Determine the [x, y] coordinate at the center of the cell enclosing the given text.  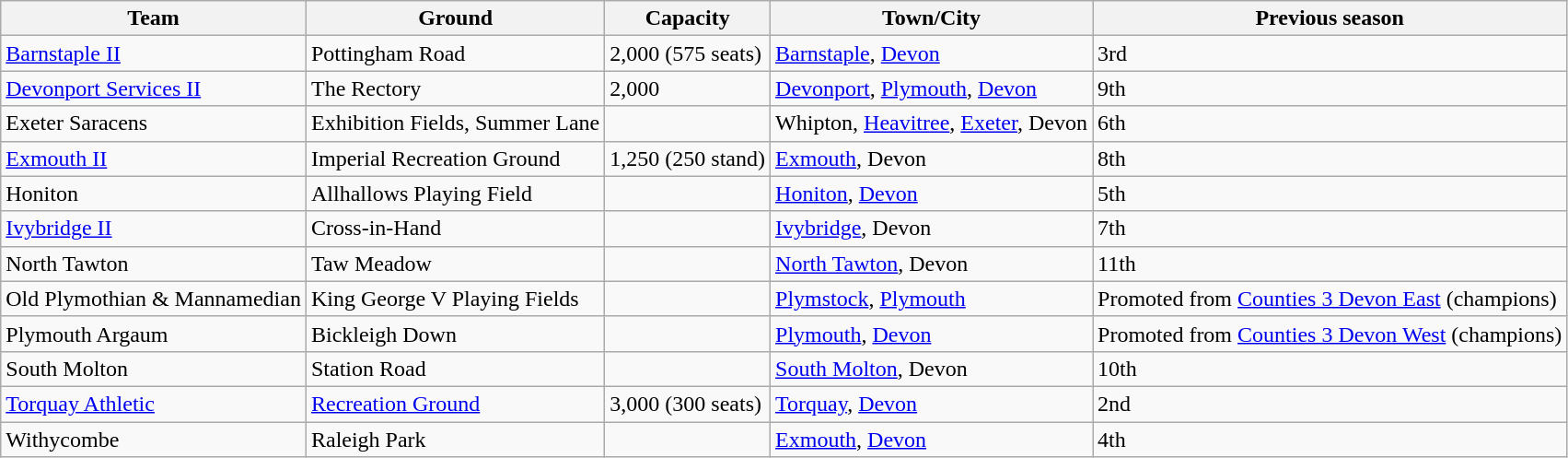
Devonport Services II [154, 88]
5th [1330, 194]
Capacity [688, 18]
Promoted from Counties 3 Devon East (champions) [1330, 299]
Old Plymothian & Mannamedian [154, 299]
Barnstaple, Devon [932, 53]
Taw Meadow [455, 264]
King George V Playing Fields [455, 299]
Bickleigh Down [455, 334]
Recreation Ground [455, 404]
Ivybridge, Devon [932, 229]
Team [154, 18]
8th [1330, 159]
North Tawton [154, 264]
Plymstock, Plymouth [932, 299]
7th [1330, 229]
Previous season [1330, 18]
South Molton [154, 369]
Exmouth II [154, 159]
3rd [1330, 53]
Barnstaple II [154, 53]
Station Road [455, 369]
Allhallows Playing Field [455, 194]
Town/City [932, 18]
South Molton, Devon [932, 369]
Plymouth Argaum [154, 334]
Raleigh Park [455, 440]
Ivybridge II [154, 229]
North Tawton, Devon [932, 264]
Torquay, Devon [932, 404]
1,250 (250 stand) [688, 159]
Torquay Athletic [154, 404]
3,000 (300 seats) [688, 404]
Pottingham Road [455, 53]
Honiton, Devon [932, 194]
6th [1330, 123]
Whipton, Heavitree, Exeter, Devon [932, 123]
Plymouth, Devon [932, 334]
Withycombe [154, 440]
2,000 (575 seats) [688, 53]
Exeter Saracens [154, 123]
Devonport, Plymouth, Devon [932, 88]
Cross-in-Hand [455, 229]
Promoted from Counties 3 Devon West (champions) [1330, 334]
Imperial Recreation Ground [455, 159]
4th [1330, 440]
Honiton [154, 194]
9th [1330, 88]
2,000 [688, 88]
2nd [1330, 404]
The Rectory [455, 88]
10th [1330, 369]
Ground [455, 18]
Exhibition Fields, Summer Lane [455, 123]
11th [1330, 264]
